Output the (x, y) coordinate of the center of the cell containing the given text.  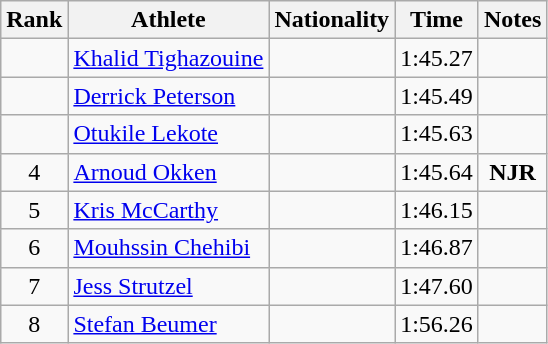
Notes (512, 20)
1:45.63 (437, 134)
Kris McCarthy (168, 210)
1:45.27 (437, 58)
Derrick Peterson (168, 96)
Athlete (168, 20)
1:46.87 (437, 248)
Otukile Lekote (168, 134)
1:47.60 (437, 286)
1:45.64 (437, 172)
Stefan Beumer (168, 324)
6 (34, 248)
4 (34, 172)
7 (34, 286)
8 (34, 324)
NJR (512, 172)
Time (437, 20)
Nationality (332, 20)
Jess Strutzel (168, 286)
Rank (34, 20)
1:56.26 (437, 324)
Khalid Tighazouine (168, 58)
1:45.49 (437, 96)
1:46.15 (437, 210)
Mouhssin Chehibi (168, 248)
5 (34, 210)
Arnoud Okken (168, 172)
